Extract the [x, y] coordinate from the center of the cell holding the provided text.  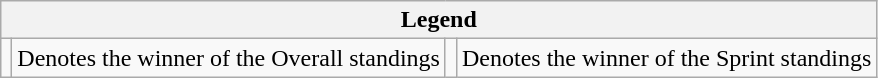
Denotes the winner of the Overall standings [229, 58]
Legend [439, 20]
Denotes the winner of the Sprint standings [666, 58]
